Search for the cell housing the specified text and yield its (X, Y) center coordinate. 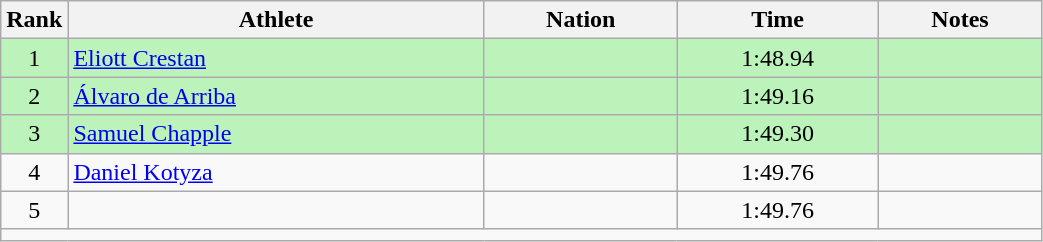
Athlete (276, 20)
Eliott Crestan (276, 58)
Time (778, 20)
2 (34, 96)
Daniel Kotyza (276, 172)
Nation (580, 20)
5 (34, 210)
Rank (34, 20)
1:49.30 (778, 134)
Álvaro de Arriba (276, 96)
1:49.16 (778, 96)
1:48.94 (778, 58)
Notes (960, 20)
1 (34, 58)
4 (34, 172)
Samuel Chapple (276, 134)
3 (34, 134)
